Return the [x, y] coordinate for the center point of the cell that contains the specified text.  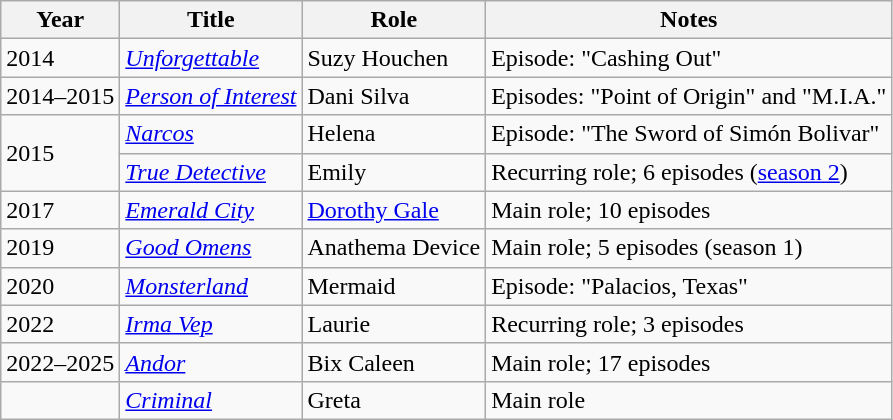
2022 [60, 324]
Greta [394, 400]
Dani Silva [394, 96]
Episodes: "Point of Origin" and "M.I.A." [689, 96]
Recurring role; 6 episodes (season 2) [689, 172]
Main role [689, 400]
Unforgettable [211, 58]
2015 [60, 153]
Helena [394, 134]
True Detective [211, 172]
Irma Vep [211, 324]
Episode: "Cashing Out" [689, 58]
Episode: "The Sword of Simón Bolivar" [689, 134]
Emily [394, 172]
Mermaid [394, 286]
Notes [689, 20]
Monsterland [211, 286]
Dorothy Gale [394, 210]
Recurring role; 3 episodes [689, 324]
Main role; 5 episodes (season 1) [689, 248]
Criminal [211, 400]
2020 [60, 286]
2019 [60, 248]
Person of Interest [211, 96]
Role [394, 20]
Episode: "Palacios, Texas" [689, 286]
2017 [60, 210]
2014 [60, 58]
Main role; 10 episodes [689, 210]
2022–2025 [60, 362]
Title [211, 20]
Andor [211, 362]
Emerald City [211, 210]
Narcos [211, 134]
Laurie [394, 324]
Good Omens [211, 248]
Suzy Houchen [394, 58]
Anathema Device [394, 248]
Main role; 17 episodes [689, 362]
Year [60, 20]
2014–2015 [60, 96]
Bix Caleen [394, 362]
